Extract the (x, y) coordinate from the center of the cell holding the provided text.  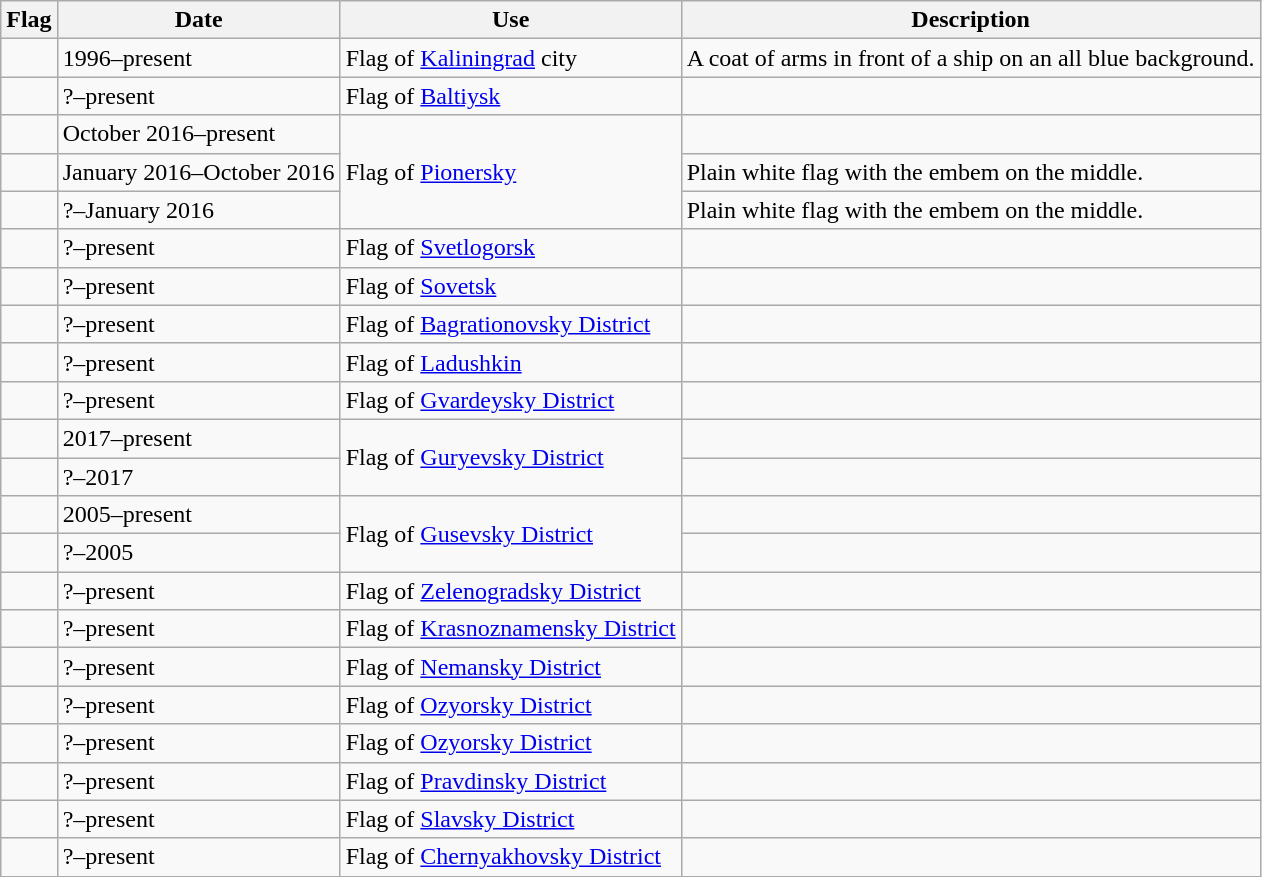
Flag of Slavsky District (510, 819)
Flag of Pionersky (510, 172)
Flag of Zelenogradsky District (510, 591)
January 2016–October 2016 (198, 172)
Flag of Pravdinsky District (510, 781)
Flag of Ladushkin (510, 362)
Description (970, 20)
Flag of Gusevsky District (510, 534)
A coat of arms in front of a ship on an all blue background. (970, 58)
2005–present (198, 515)
Flag of Krasnoznamensky District (510, 629)
Flag (29, 20)
Flag of Guryevsky District (510, 457)
Date (198, 20)
Flag of Kaliningrad city (510, 58)
?–2005 (198, 553)
Flag of Svetlogorsk (510, 248)
1996–present (198, 58)
Flag of Nemansky District (510, 667)
Flag of Baltiysk (510, 96)
Flag of Sovetsk (510, 286)
Flag of Chernyakhovsky District (510, 857)
October 2016–present (198, 134)
Flag of Bagrationovsky District (510, 324)
Flag of Gvardeysky District (510, 400)
Use (510, 20)
2017–present (198, 438)
?–January 2016 (198, 210)
?–2017 (198, 477)
